For the text-containing cell, return its midpoint in (x, y) coordinate format. 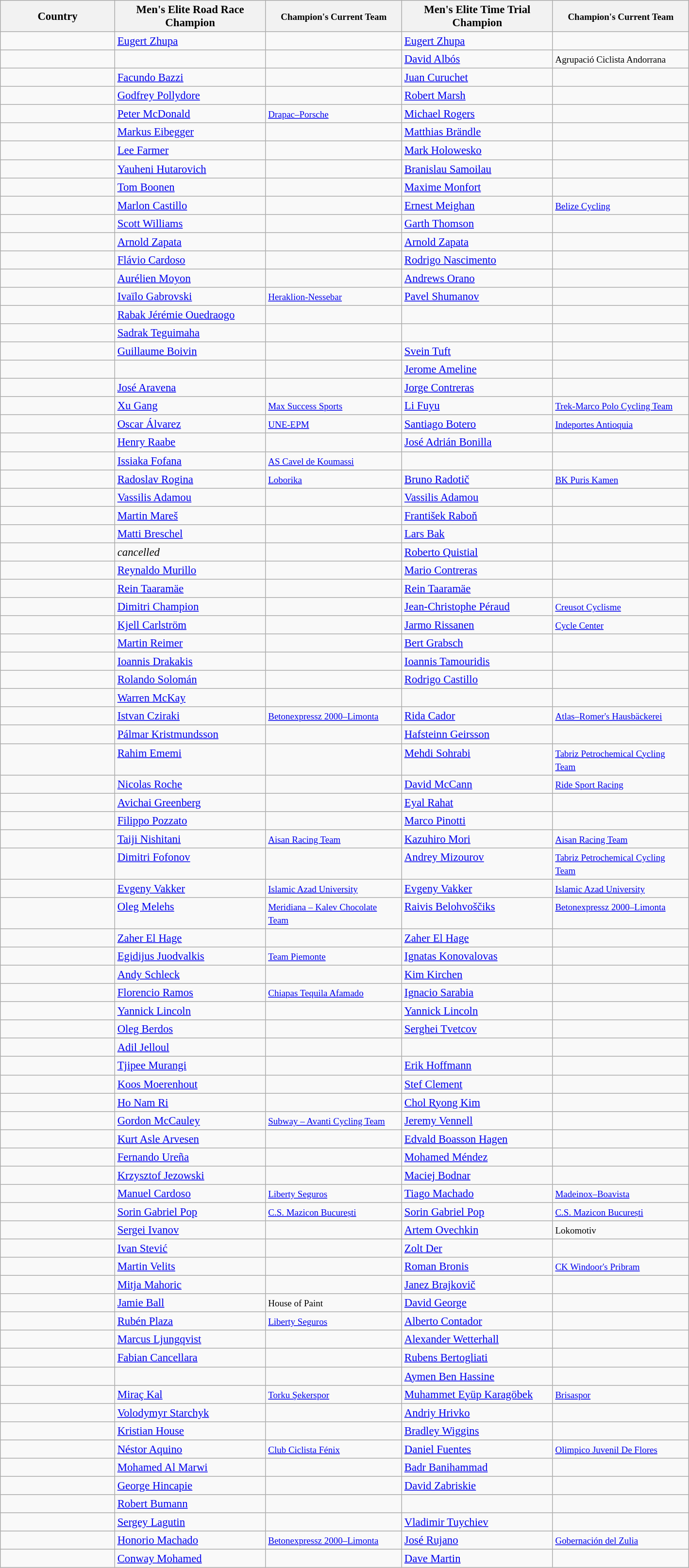
Sadrak Teguimaha (190, 333)
Branislau Samoilau (478, 169)
Bradley Wiggins (478, 1431)
Ivaïlo Gabrovski (190, 297)
UNE-EPM (334, 424)
Néstor Aquino (190, 1449)
Men's Elite Road Race Champion (190, 17)
Sergey Lagutin (190, 1522)
Svein Tuft (478, 351)
Mark Holowesko (478, 150)
Pavel Shumanov (478, 297)
David George (478, 1303)
Team Piemonte (334, 956)
Kim Kirchen (478, 975)
Belize Cycling (621, 205)
Mehdi Sohrabi (478, 759)
Country (58, 17)
Roman Bronis (478, 1267)
Rida Cador (478, 716)
José Rujano (478, 1540)
Li Fuyu (478, 406)
Ignatas Konovalovas (478, 956)
House of Paint (334, 1303)
Loborika (334, 479)
Issiaka Fofana (190, 461)
Santiago Botero (478, 424)
Agrupació Ciclista Andorrana (621, 59)
Marco Pinotti (478, 820)
Rodrigo Castillo (478, 680)
Zolt Der (478, 1249)
Ernest Meighan (478, 205)
Robert Bumann (190, 1504)
Lars Bak (478, 534)
Godfrey Pollydore (190, 96)
Ivan Stević (190, 1249)
Tjipee Murangi (190, 1066)
Martin Reimer (190, 643)
Ioannis Drakakis (190, 662)
Rolando Solomán (190, 680)
Xu Gang (190, 406)
Maciej Bodnar (478, 1175)
Sergei Ivanov (190, 1230)
Ride Sport Racing (621, 784)
Markus Eibegger (190, 133)
Max Success Sports (334, 406)
Nicolas Roche (190, 784)
Conway Mohamed (190, 1559)
Juan Curuchet (478, 78)
Warren McKay (190, 698)
Chol Ryong Kim (478, 1102)
Badr Banihammad (478, 1468)
Marcus Ljungqvist (190, 1339)
Jeremy Vennell (478, 1120)
Fernando Ureña (190, 1157)
Andrey Mizourov (478, 864)
Club Ciclista Fénix (334, 1449)
Jarmo Rissanen (478, 625)
Kazuhiro Mori (478, 839)
Raivis Belohvoščiks (478, 914)
Marlon Castillo (190, 205)
Matthias Brändle (478, 133)
Kristian House (190, 1431)
Heraklion-Nessebar (334, 297)
Hafsteinn Geirsson (478, 734)
BK Puris Kamen (621, 479)
Atlas–Romer's Hausbäckerei (621, 716)
Scott Williams (190, 223)
Erik Hoffmann (478, 1066)
Indeportes Antioquia (621, 424)
Alexander Wetterhall (478, 1339)
Yauheni Hutarovich (190, 169)
Dimitri Champion (190, 607)
Kjell Carlström (190, 625)
Edvald Boasson Hagen (478, 1139)
Rubén Plaza (190, 1321)
Drapac–Porsche (334, 114)
Michael Rogers (478, 114)
Jorge Contreras (478, 388)
Filippo Pozzato (190, 820)
David Zabriskie (478, 1485)
Krzysztof Jezowski (190, 1175)
Robert Marsh (478, 96)
Tiago Machado (478, 1194)
Dave Martin (478, 1559)
Peter McDonald (190, 114)
Andy Schleck (190, 975)
Flávio Cardoso (190, 260)
Aymen Ben Hassine (478, 1376)
Mitja Mahoric (190, 1285)
Aurélien Moyon (190, 278)
George Hincapie (190, 1485)
Mario Contreras (478, 570)
Martin Velits (190, 1267)
Trek-Marco Polo Cycling Team (621, 406)
Istvan Cziraki (190, 716)
Meridiana – Kalev Chocolate Team (334, 914)
Kurt Asle Arvesen (190, 1139)
Stef Clement (478, 1084)
Ioannis Tamouridis (478, 662)
František Raboň (478, 516)
Ho Nam Ri (190, 1102)
Florencio Ramos (190, 993)
Gordon McCauley (190, 1120)
Alberto Contador (478, 1321)
Reynaldo Murillo (190, 570)
Guillaume Boivin (190, 351)
Andriy Hrivko (478, 1413)
Radoslav Rogina (190, 479)
David Albós (478, 59)
Brisaspor (621, 1394)
Matti Breschel (190, 534)
Jamie Ball (190, 1303)
Ignacio Sarabia (478, 993)
Muhammet Eyüp Karagöbek (478, 1394)
Oleg Berdos (190, 1029)
Avichai Greenberg (190, 802)
AS Cavel de Koumassi (334, 461)
Rubens Bertogliati (478, 1358)
Rodrigo Nascimento (478, 260)
Jerome Ameline (478, 369)
Dimitri Fofonov (190, 864)
Bert Grabsch (478, 643)
Lokomotiv (621, 1230)
cancelled (190, 552)
Mohamed Méndez (478, 1157)
Roberto Quistial (478, 552)
Manuel Cardoso (190, 1194)
Bruno Radotič (478, 479)
Men's Elite Time Trial Champion (478, 17)
Subway – Avanti Cycling Team (334, 1120)
Maxime Monfort (478, 187)
Adil Jelloul (190, 1048)
Creusot Cyclisme (621, 607)
Janez Brajkovič (478, 1285)
Artem Ovechkin (478, 1230)
Volodymyr Starchyk (190, 1413)
Garth Thomson (478, 223)
Taiji Nishitani (190, 839)
Vladimir Tuychiev (478, 1522)
Oscar Álvarez (190, 424)
Rahim Ememi (190, 759)
Martin Mareš (190, 516)
CK Windoor's Pribram (621, 1267)
Cycle Center (621, 625)
Gobernación del Zulia (621, 1540)
Mohamed Al Marwi (190, 1468)
Chiapas Tequila Afamado (334, 993)
Facundo Bazzi (190, 78)
Torku Şekerspor (334, 1394)
José Aravena (190, 388)
Andrews Orano (478, 278)
Pálmar Kristmundsson (190, 734)
Jean-Christophe Péraud (478, 607)
Serghei Tvetcov (478, 1029)
José Adrián Bonilla (478, 443)
Eyal Rahat (478, 802)
David McCann (478, 784)
Tom Boonen (190, 187)
Lee Farmer (190, 150)
Egidijus Juodvalkis (190, 956)
Henry Raabe (190, 443)
Fabian Cancellara (190, 1358)
Honorio Machado (190, 1540)
Miraç Kal (190, 1394)
Daniel Fuentes (478, 1449)
Koos Moerenhout (190, 1084)
Olimpico Juvenil De Flores (621, 1449)
Madeinox–Boavista (621, 1194)
Oleg Melehs (190, 914)
Rabak Jérémie Ouedraogo (190, 315)
